Extract the [x, y] coordinate from the center of the cell holding the provided text.  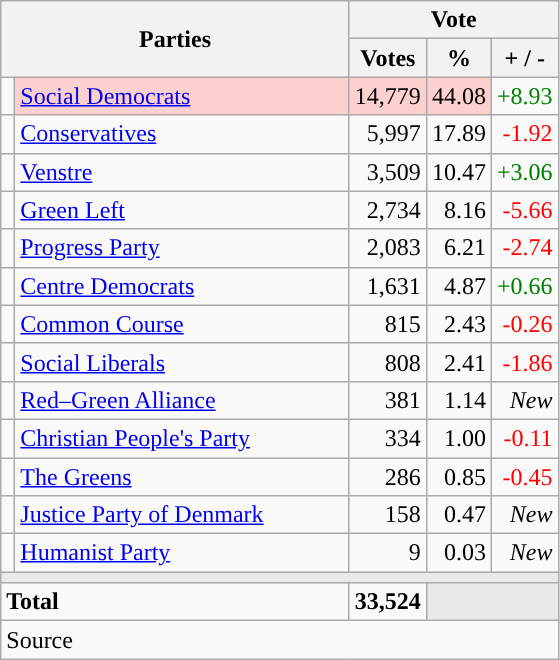
1.00 [458, 438]
10.47 [458, 172]
8.16 [458, 210]
0.85 [458, 477]
+8.93 [524, 96]
Venstre [182, 172]
Progress Party [182, 248]
1,631 [388, 286]
0.47 [458, 515]
Centre Democrats [182, 286]
33,524 [388, 602]
381 [388, 400]
Total [176, 602]
+0.66 [524, 286]
-1.86 [524, 362]
Justice Party of Denmark [182, 515]
% [458, 58]
-0.11 [524, 438]
-1.92 [524, 134]
-2.74 [524, 248]
286 [388, 477]
2,083 [388, 248]
Social Liberals [182, 362]
Source [280, 640]
Social Democrats [182, 96]
158 [388, 515]
-0.45 [524, 477]
5,997 [388, 134]
Red–Green Alliance [182, 400]
-5.66 [524, 210]
Votes [388, 58]
The Greens [182, 477]
Parties [176, 39]
Humanist Party [182, 553]
44.08 [458, 96]
Vote [454, 20]
17.89 [458, 134]
2.43 [458, 324]
14,779 [388, 96]
Common Course [182, 324]
Conservatives [182, 134]
-0.26 [524, 324]
2,734 [388, 210]
3,509 [388, 172]
9 [388, 553]
Green Left [182, 210]
334 [388, 438]
6.21 [458, 248]
+ / - [524, 58]
Christian People's Party [182, 438]
808 [388, 362]
4.87 [458, 286]
815 [388, 324]
2.41 [458, 362]
+3.06 [524, 172]
1.14 [458, 400]
0.03 [458, 553]
